Provide the [x, y] coordinate of the cell's center where the given text is located.  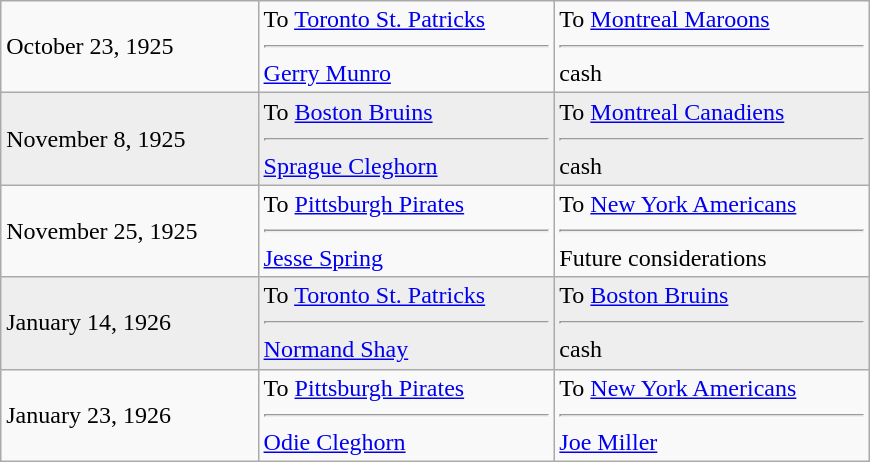
To Pittsburgh PiratesOdie Cleghorn [406, 415]
To Boston BruinsSprague Cleghorn [406, 139]
To Montreal Canadiens cash [712, 139]
October 23, 1925 [130, 47]
November 25, 1925 [130, 231]
To Toronto St. PatricksNormand Shay [406, 323]
To New York Americans Joe Miller [712, 415]
To New York Americans Future considerations [712, 231]
To Montreal Maroons cash [712, 47]
January 23, 1926 [130, 415]
To Boston Bruins cash [712, 323]
November 8, 1925 [130, 139]
January 14, 1926 [130, 323]
To Pittsburgh PiratesJesse Spring [406, 231]
To Toronto St. PatricksGerry Munro [406, 47]
